Determine the [x, y] coordinate at the center of the cell enclosing the given text.  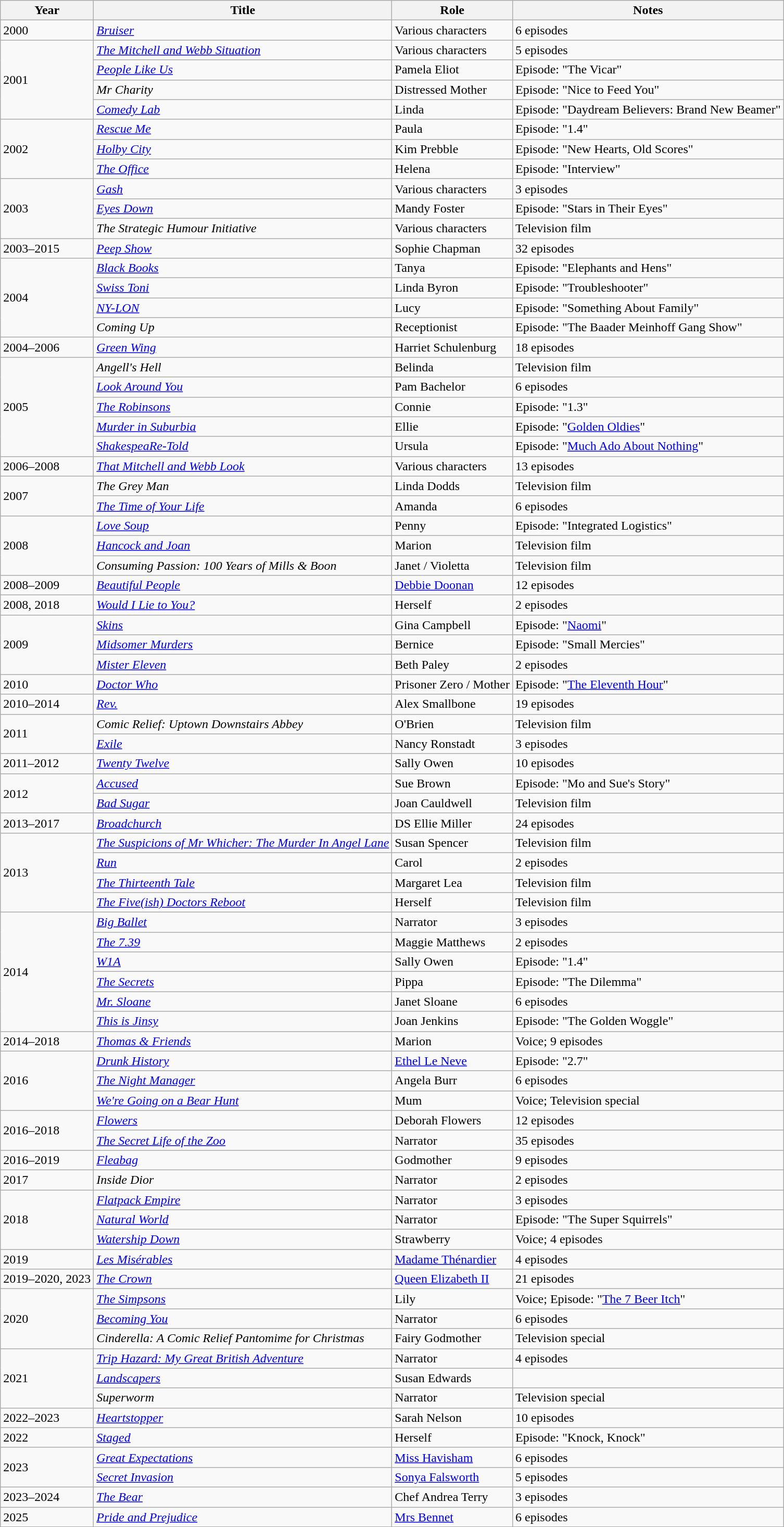
The Thirteenth Tale [243, 883]
2010–2014 [47, 704]
Thomas & Friends [243, 1041]
Rescue Me [243, 129]
Madame Thénardier [452, 1259]
Maggie Matthews [452, 942]
Linda Byron [452, 288]
O'Brien [452, 724]
Voice; Episode: "The 7 Beer Itch" [648, 1299]
Becoming You [243, 1319]
The Time of Your Life [243, 506]
Queen Elizabeth II [452, 1279]
Episode: "Small Mercies" [648, 645]
Flowers [243, 1120]
Heartstopper [243, 1418]
Would I Lie to You? [243, 605]
Staged [243, 1437]
Miss Havisham [452, 1457]
Penny [452, 525]
2009 [47, 645]
Distressed Mother [452, 90]
Susan Edwards [452, 1378]
Strawberry [452, 1240]
Skins [243, 625]
That Mitchell and Webb Look [243, 466]
Exile [243, 744]
Godmother [452, 1160]
2003 [47, 208]
Doctor Who [243, 684]
Joan Cauldwell [452, 803]
Fleabag [243, 1160]
Comic Relief: Uptown Downstairs Abbey [243, 724]
Inside Dior [243, 1180]
2003–2015 [47, 248]
19 episodes [648, 704]
2020 [47, 1319]
Comedy Lab [243, 109]
2022 [47, 1437]
Episode: "Much Ado About Nothing" [648, 446]
Holby City [243, 149]
Pride and Prejudice [243, 1517]
Belinda [452, 367]
Episode: "The Eleventh Hour" [648, 684]
Episode: "1.3" [648, 407]
Episode: "Nice to Feed You" [648, 90]
ShakespeaRe-Told [243, 446]
Chef Andrea Terry [452, 1497]
Eyes Down [243, 208]
9 episodes [648, 1160]
DS Ellie Miller [452, 823]
2016–2018 [47, 1130]
Murder in Suburbia [243, 427]
2012 [47, 793]
Great Expectations [243, 1457]
The Simpsons [243, 1299]
The Bear [243, 1497]
Episode: "Daydream Believers: Brand New Beamer" [648, 109]
Cinderella: A Comic Relief Pantomime for Christmas [243, 1338]
Landscapers [243, 1378]
Big Ballet [243, 922]
Debbie Doonan [452, 585]
2000 [47, 30]
Linda Dodds [452, 486]
Flatpack Empire [243, 1199]
2021 [47, 1378]
Lily [452, 1299]
We're Going on a Bear Hunt [243, 1100]
Voice; 9 episodes [648, 1041]
Ellie [452, 427]
18 episodes [648, 347]
Episode: "Elephants and Hens" [648, 268]
People Like Us [243, 70]
Prisoner Zero / Mother [452, 684]
Mrs Bennet [452, 1517]
2016 [47, 1081]
Fairy Godmother [452, 1338]
Bernice [452, 645]
Nancy Ronstadt [452, 744]
Margaret Lea [452, 883]
Role [452, 10]
Linda [452, 109]
Year [47, 10]
2011–2012 [47, 763]
Episode: "Golden Oldies" [648, 427]
Beth Paley [452, 665]
Sonya Falsworth [452, 1477]
35 episodes [648, 1140]
Harriet Schulenburg [452, 347]
2001 [47, 80]
Bad Sugar [243, 803]
Notes [648, 10]
Angell's Hell [243, 367]
The Strategic Humour Initiative [243, 228]
Episode: "The Baader Meinhoff Gang Show" [648, 328]
W1A [243, 962]
Episode: "New Hearts, Old Scores" [648, 149]
Trip Hazard: My Great British Adventure [243, 1358]
Watership Down [243, 1240]
Pam Bachelor [452, 387]
Angela Burr [452, 1081]
Episode: "Stars in Their Eyes" [648, 208]
Janet / Violetta [452, 565]
Green Wing [243, 347]
Coming Up [243, 328]
Broadchurch [243, 823]
Alex Smallbone [452, 704]
Sarah Nelson [452, 1418]
Midsomer Murders [243, 645]
2013 [47, 872]
Sue Brown [452, 783]
32 episodes [648, 248]
The Grey Man [243, 486]
Episode: "Something About Family" [648, 308]
The Crown [243, 1279]
The Office [243, 169]
Sophie Chapman [452, 248]
Voice; 4 episodes [648, 1240]
2013–2017 [47, 823]
Accused [243, 783]
2014–2018 [47, 1041]
Twenty Twelve [243, 763]
2008 [47, 545]
2004–2006 [47, 347]
Lucy [452, 308]
2019–2020, 2023 [47, 1279]
2014 [47, 972]
Gash [243, 189]
Superworm [243, 1398]
Janet Sloane [452, 1002]
Joan Jenkins [452, 1021]
Consuming Passion: 100 Years of Mills & Boon [243, 565]
Episode: "Troubleshooter" [648, 288]
2011 [47, 734]
Peep Show [243, 248]
Mr Charity [243, 90]
Beautiful People [243, 585]
Episode: "Naomi" [648, 625]
Black Books [243, 268]
Pamela Eliot [452, 70]
Bruiser [243, 30]
Episode: "Mo and Sue's Story" [648, 783]
Paula [452, 129]
Amanda [452, 506]
Title [243, 10]
13 episodes [648, 466]
The Night Manager [243, 1081]
Kim Prebble [452, 149]
2006–2008 [47, 466]
Episode: "Knock, Knock" [648, 1437]
2008, 2018 [47, 605]
Mr. Sloane [243, 1002]
Mister Eleven [243, 665]
Helena [452, 169]
24 episodes [648, 823]
Pippa [452, 982]
2008–2009 [47, 585]
Connie [452, 407]
2004 [47, 298]
Receptionist [452, 328]
Run [243, 862]
Carol [452, 862]
Episode: "The Golden Woggle" [648, 1021]
21 episodes [648, 1279]
Love Soup [243, 525]
The Robinsons [243, 407]
Gina Campbell [452, 625]
2023 [47, 1467]
Deborah Flowers [452, 1120]
Episode: "The Super Squirrels" [648, 1220]
Les Misérables [243, 1259]
Episode: "The Vicar" [648, 70]
Mandy Foster [452, 208]
The Secret Life of the Zoo [243, 1140]
Episode: "Integrated Logistics" [648, 525]
Tanya [452, 268]
2017 [47, 1180]
Voice; Television special [648, 1100]
Natural World [243, 1220]
The Five(ish) Doctors Reboot [243, 903]
2002 [47, 149]
This is Jinsy [243, 1021]
2018 [47, 1219]
Episode: "2.7" [648, 1061]
The 7.39 [243, 942]
Rev. [243, 704]
Susan Spencer [452, 843]
Episode: "The Dilemma" [648, 982]
Drunk History [243, 1061]
Look Around You [243, 387]
2019 [47, 1259]
Ursula [452, 446]
2022–2023 [47, 1418]
Swiss Toni [243, 288]
2016–2019 [47, 1160]
Episode: "Interview" [648, 169]
Ethel Le Neve [452, 1061]
2010 [47, 684]
2007 [47, 496]
2023–2024 [47, 1497]
Secret Invasion [243, 1477]
2005 [47, 407]
2025 [47, 1517]
The Suspicions of Mr Whicher: The Murder In Angel Lane [243, 843]
The Secrets [243, 982]
Hancock and Joan [243, 545]
Mum [452, 1100]
NY-LON [243, 308]
The Mitchell and Webb Situation [243, 50]
